Return the (X, Y) coordinate for the center point of the cell that contains the specified text.  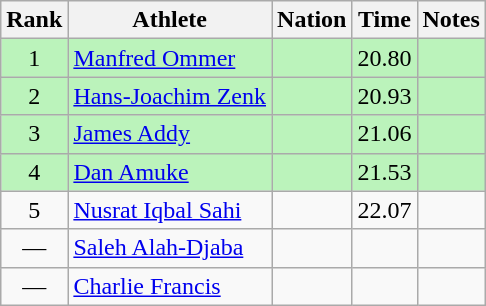
1 (34, 58)
22.07 (384, 210)
Dan Amuke (170, 172)
5 (34, 210)
20.93 (384, 96)
21.53 (384, 172)
Nation (312, 20)
20.80 (384, 58)
Manfred Ommer (170, 58)
Time (384, 20)
Saleh Alah-Djaba (170, 248)
3 (34, 134)
4 (34, 172)
Nusrat Iqbal Sahi (170, 210)
Charlie Francis (170, 286)
Athlete (170, 20)
James Addy (170, 134)
Rank (34, 20)
2 (34, 96)
Hans-Joachim Zenk (170, 96)
21.06 (384, 134)
Notes (451, 20)
